Determine the [x, y] coordinate at the center of the cell enclosing the given text.  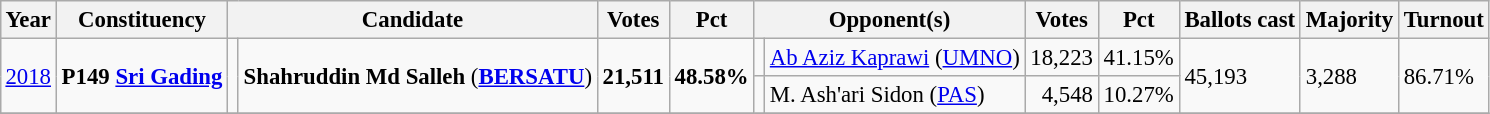
10.27% [1138, 95]
86.71% [1444, 76]
21,511 [633, 76]
Ballots cast [1240, 20]
Shahruddin Md Salleh (BERSATU) [418, 76]
41.15% [1138, 57]
Majority [1349, 20]
P149 Sri Gading [142, 76]
4,548 [1062, 95]
Year [28, 20]
3,288 [1349, 76]
45,193 [1240, 76]
Constituency [142, 20]
Ab Aziz Kaprawi (UMNO) [896, 57]
18,223 [1062, 57]
M. Ash'ari Sidon (PAS) [896, 95]
48.58% [712, 76]
Candidate [413, 20]
2018 [28, 76]
Opponent(s) [890, 20]
Turnout [1444, 20]
